Provide the [X, Y] coordinate of the cell's center where the given text is located.  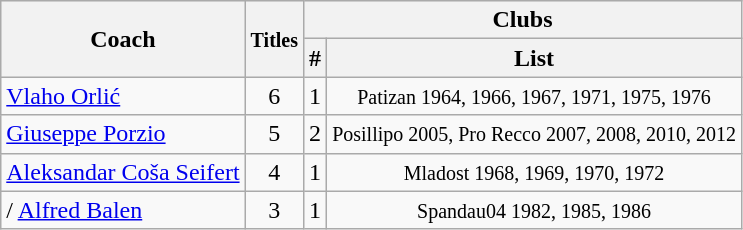
# [316, 58]
3 [274, 210]
4 [274, 172]
List [534, 58]
Vlaho Orlić [123, 96]
Posillipo 2005, Pro Recco 2007, 2008, 2010, 2012 [534, 134]
Giuseppe Porzio [123, 134]
2 [316, 134]
Clubs [523, 20]
Mladost 1968, 1969, 1970, 1972 [534, 172]
Titles [274, 39]
5 [274, 134]
Patizan 1964, 1966, 1967, 1971, 1975, 1976 [534, 96]
Aleksandar Coša Seifert [123, 172]
Coach [123, 39]
Spandau04 1982, 1985, 1986 [534, 210]
/ Alfred Balen [123, 210]
6 [274, 96]
